Extract the (x, y) coordinate from the center of the cell holding the provided text.  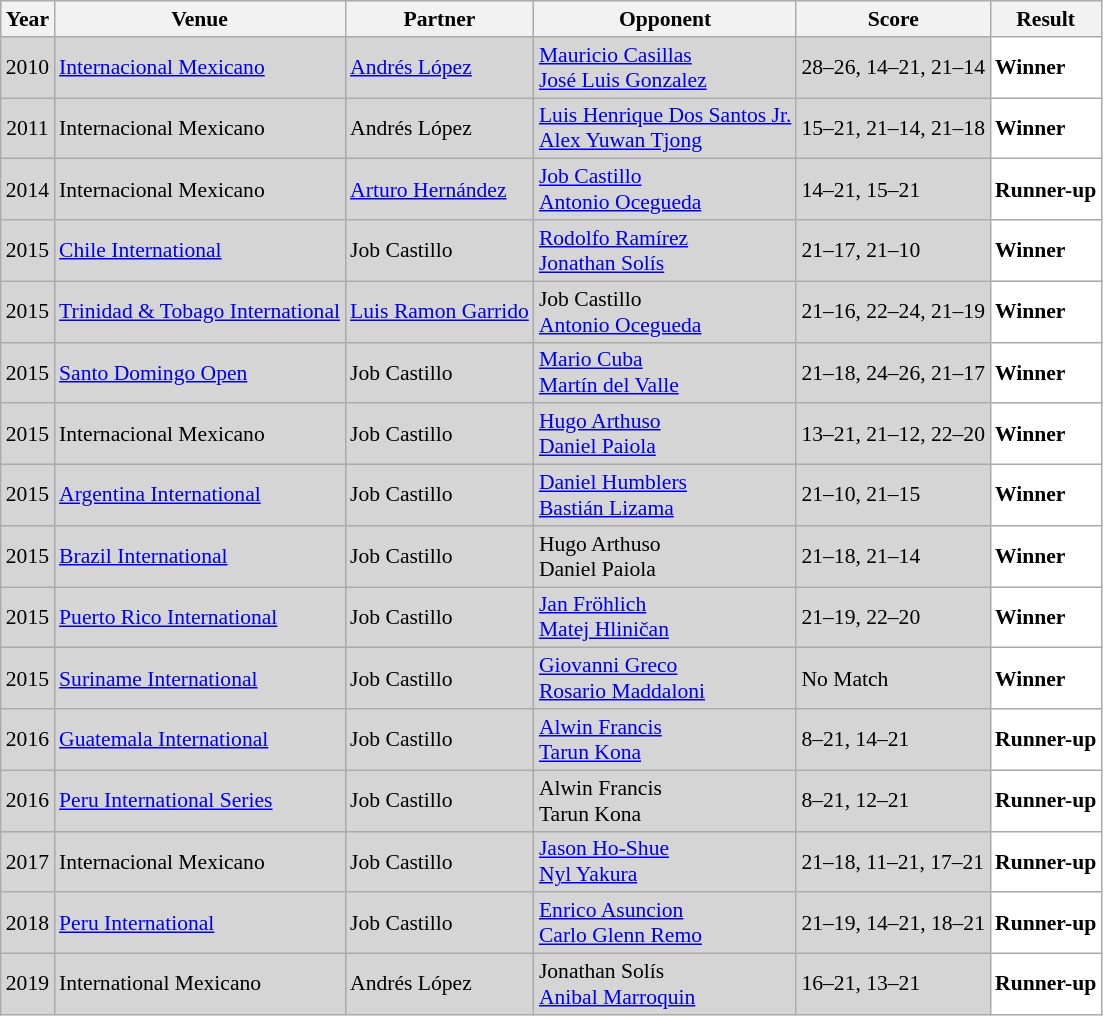
Giovanni Greco Rosario Maddaloni (666, 678)
Peru International Series (200, 800)
2010 (28, 68)
21–18, 11–21, 17–21 (893, 862)
2014 (28, 190)
Santo Domingo Open (200, 372)
8–21, 12–21 (893, 800)
Puerto Rico International (200, 618)
Luis Ramon Garrido (440, 312)
2011 (28, 128)
Luis Henrique Dos Santos Jr. Alex Yuwan Tjong (666, 128)
Mario Cuba Martín del Valle (666, 372)
No Match (893, 678)
International Mexicano (200, 984)
Trinidad & Tobago International (200, 312)
Peru International (200, 924)
8–21, 14–21 (893, 740)
21–18, 21–14 (893, 556)
Year (28, 19)
Argentina International (200, 496)
21–18, 24–26, 21–17 (893, 372)
13–21, 21–12, 22–20 (893, 434)
Score (893, 19)
Daniel Humblers Bastián Lizama (666, 496)
Jason Ho-Shue Nyl Yakura (666, 862)
2017 (28, 862)
15–21, 21–14, 21–18 (893, 128)
Suriname International (200, 678)
Chile International (200, 250)
21–19, 22–20 (893, 618)
Venue (200, 19)
Brazil International (200, 556)
Enrico Asuncion Carlo Glenn Remo (666, 924)
Mauricio Casillas José Luis Gonzalez (666, 68)
Guatemala International (200, 740)
21–16, 22–24, 21–19 (893, 312)
21–17, 21–10 (893, 250)
Arturo Hernández (440, 190)
Rodolfo Ramírez Jonathan Solís (666, 250)
Result (1046, 19)
Partner (440, 19)
Jonathan Solís Anibal Marroquin (666, 984)
28–26, 14–21, 21–14 (893, 68)
Jan Fröhlich Matej Hliničan (666, 618)
Opponent (666, 19)
14–21, 15–21 (893, 190)
21–10, 21–15 (893, 496)
2019 (28, 984)
16–21, 13–21 (893, 984)
2018 (28, 924)
21–19, 14–21, 18–21 (893, 924)
